Identify which cell holds the provided text, then report its (X, Y) central coordinate. 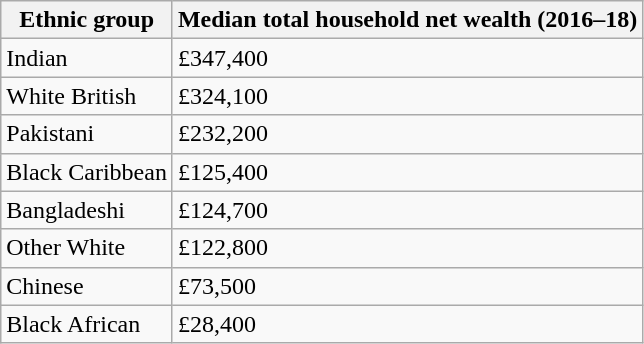
£122,800 (407, 248)
Black African (87, 324)
£73,500 (407, 286)
Indian (87, 58)
Bangladeshi (87, 210)
£347,400 (407, 58)
£324,100 (407, 96)
£232,200 (407, 134)
Chinese (87, 286)
Black Caribbean (87, 172)
£124,700 (407, 210)
£28,400 (407, 324)
Ethnic group (87, 20)
£125,400 (407, 172)
White British (87, 96)
Median total household net wealth (2016–18) (407, 20)
Other White (87, 248)
Pakistani (87, 134)
